Return (x, y) of the center of cell containing provided text 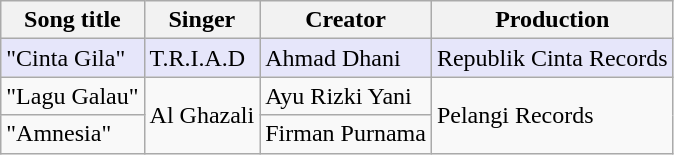
T.R.I.A.D (202, 58)
Firman Purnama (346, 134)
Pelangi Records (552, 115)
"Amnesia" (72, 134)
Singer (202, 20)
Song title (72, 20)
Production (552, 20)
"Lagu Galau" (72, 96)
"Cinta Gila" (72, 58)
Al Ghazali (202, 115)
Ayu Rizki Yani (346, 96)
Creator (346, 20)
Ahmad Dhani (346, 58)
Republik Cinta Records (552, 58)
